Locate the cell with the specified text and output its (x, y) center coordinate. 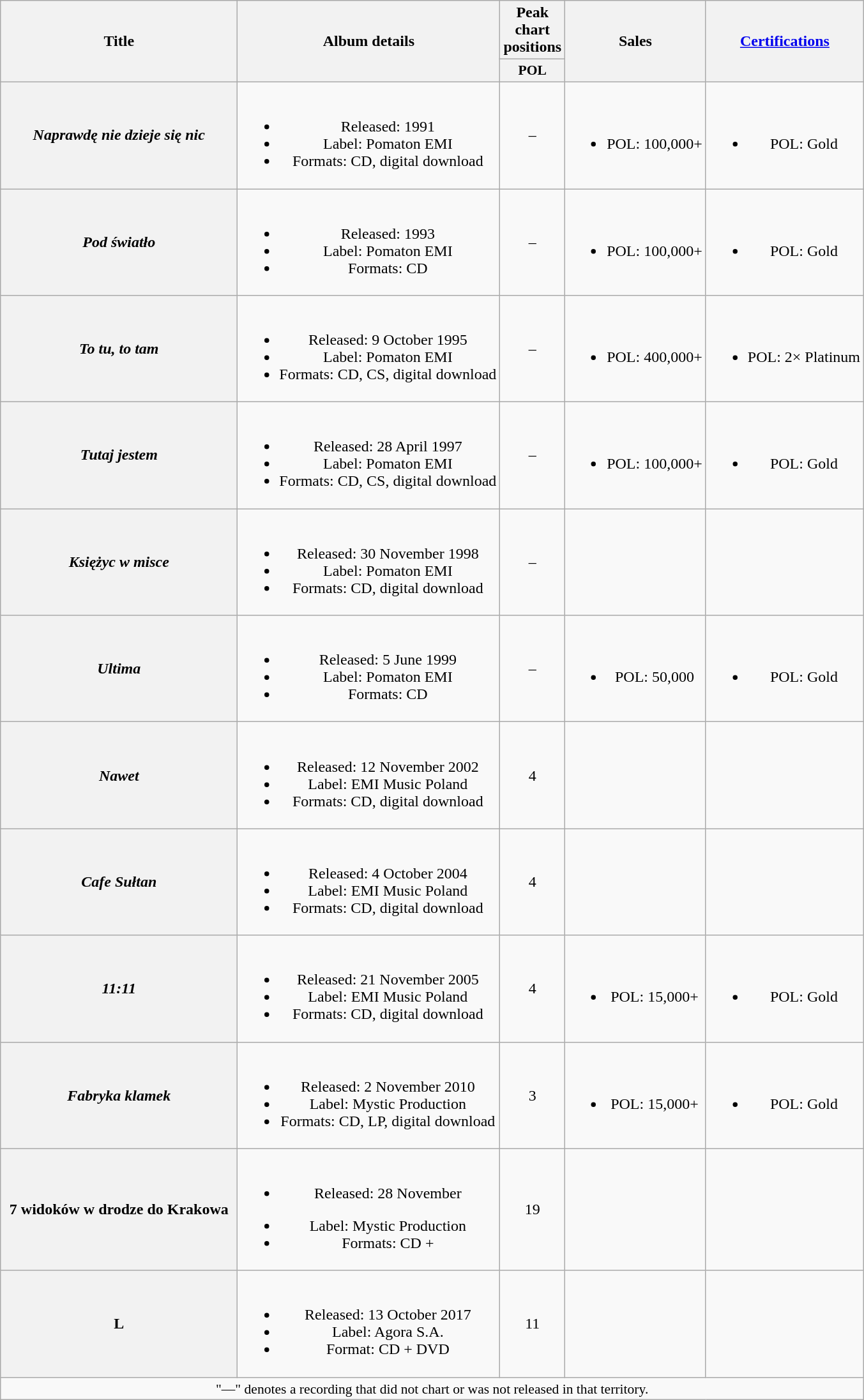
Released: 1991Label: Pomaton EMIFormats: CD, digital download (369, 135)
Certifications (784, 41)
POL: 400,000+ (636, 349)
Released: 13 October 2017Label: Agora S.A.Format: CD + DVD (369, 1324)
19 (533, 1209)
Released: 4 October 2004Label: EMI Music PolandFormats: CD, digital download (369, 882)
11:11 (119, 988)
Sales (636, 41)
Released: 2 November 2010Label: Mystic ProductionFormats: CD, LP, digital download (369, 1095)
Title (119, 41)
L (119, 1324)
Released: 28 November Label: Mystic ProductionFormats: CD + (369, 1209)
Tutaj jestem (119, 456)
Released: 5 June 1999Label: Pomaton EMIFormats: CD (369, 669)
11 (533, 1324)
To tu, to tam (119, 349)
Cafe Sułtan (119, 882)
POL (533, 71)
Peak chart positions (533, 30)
Naprawdę nie dzieje się nic (119, 135)
Released: 1993Label: Pomaton EMIFormats: CD (369, 243)
Released: 30 November 1998Label: Pomaton EMIFormats: CD, digital download (369, 562)
POL: 50,000 (636, 669)
Released: 9 October 1995Label: Pomaton EMIFormats: CD, CS, digital download (369, 349)
Released: 21 November 2005Label: EMI Music PolandFormats: CD, digital download (369, 988)
"—" denotes a recording that did not chart or was not released in that territory. (432, 1389)
7 widoków w drodze do Krakowa (119, 1209)
Released: 12 November 2002Label: EMI Music PolandFormats: CD, digital download (369, 775)
Księżyc w misce (119, 562)
Album details (369, 41)
Ultima (119, 669)
Fabryka klamek (119, 1095)
Nawet (119, 775)
POL: 2× Platinum (784, 349)
Released: 28 April 1997Label: Pomaton EMIFormats: CD, CS, digital download (369, 456)
3 (533, 1095)
Pod światło (119, 243)
